Provide the (x, y) coordinate of the cell's center where the given text is located.  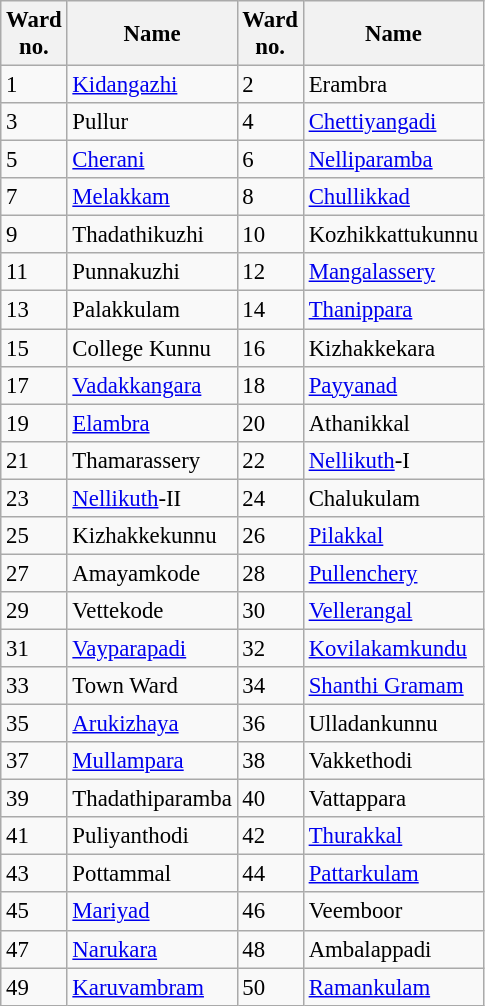
Kidangazhi (152, 85)
2 (270, 85)
30 (270, 611)
Pottammal (152, 874)
18 (270, 385)
College Kunnu (152, 348)
37 (34, 761)
Pilakkal (393, 536)
23 (34, 498)
9 (34, 235)
16 (270, 348)
Nelliparamba (393, 160)
8 (270, 197)
Mariyad (152, 912)
32 (270, 648)
7 (34, 197)
Shanthi Gramam (393, 686)
25 (34, 536)
4 (270, 122)
Ramankulam (393, 987)
Mangalassery (393, 273)
26 (270, 536)
17 (34, 385)
39 (34, 799)
Amayamkode (152, 573)
20 (270, 423)
Nellikuth-II (152, 498)
35 (34, 724)
41 (34, 836)
Thadathiparamba (152, 799)
50 (270, 987)
42 (270, 836)
Mullampara (152, 761)
Vayparapadi (152, 648)
Vattappara (393, 799)
Vakkethodi (393, 761)
44 (270, 874)
Kizhakkekunnu (152, 536)
Chalukulam (393, 498)
Puliyanthodi (152, 836)
38 (270, 761)
34 (270, 686)
47 (34, 949)
Palakkulam (152, 310)
3 (34, 122)
Vadakkangara (152, 385)
Kovilakamkundu (393, 648)
Arukizhaya (152, 724)
Thadathikuzhi (152, 235)
45 (34, 912)
Kozhikkattukunnu (393, 235)
22 (270, 460)
49 (34, 987)
48 (270, 949)
Vellerangal (393, 611)
1 (34, 85)
19 (34, 423)
Kizhakkekara (393, 348)
Melakkam (152, 197)
Elambra (152, 423)
Pullenchery (393, 573)
46 (270, 912)
13 (34, 310)
Karuvambram (152, 987)
Vettekode (152, 611)
6 (270, 160)
Erambra (393, 85)
10 (270, 235)
27 (34, 573)
Athanikkal (393, 423)
Nellikuth-I (393, 460)
14 (270, 310)
Payyanad (393, 385)
Punnakuzhi (152, 273)
29 (34, 611)
36 (270, 724)
Thamarassery (152, 460)
24 (270, 498)
12 (270, 273)
28 (270, 573)
Veemboor (393, 912)
15 (34, 348)
31 (34, 648)
33 (34, 686)
Pattarkulam (393, 874)
Thanippara (393, 310)
Pullur (152, 122)
Ambalappadi (393, 949)
Chettiyangadi (393, 122)
Ulladankunnu (393, 724)
Town Ward (152, 686)
5 (34, 160)
Thurakkal (393, 836)
11 (34, 273)
21 (34, 460)
Narukara (152, 949)
40 (270, 799)
43 (34, 874)
Cherani (152, 160)
Chullikkad (393, 197)
